Detect which cell encompasses the target text, then output its (X, Y) center coordinate. 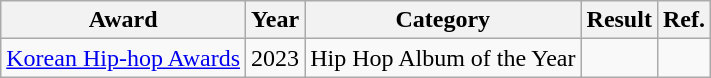
Result (619, 20)
Year (276, 20)
2023 (276, 58)
Ref. (684, 20)
Category (443, 20)
Hip Hop Album of the Year (443, 58)
Award (124, 20)
Korean Hip-hop Awards (124, 58)
